Search for the cell housing the specified text and yield its [x, y] center coordinate. 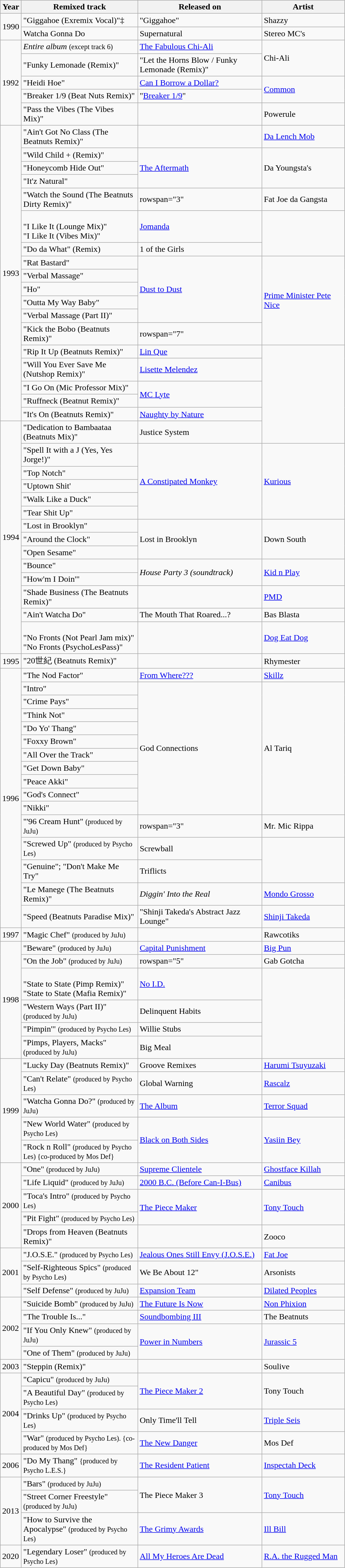
2020 [11, 1556]
"Peace Akki" [80, 781]
The Piece Maker 3 [200, 1495]
"Honeycomb Hide Out" [80, 168]
Kid n Play [303, 572]
"Ain't Got No Class (The Beatnuts Remix)" [80, 137]
Diggin' Into the Real [200, 894]
"Screwed Up" (produced by Psycho Les) [80, 849]
Dog Eat Dog [303, 638]
The Album [200, 1106]
From Where??? [200, 675]
"Spell It with a J (Yes, Yes Jorge!)" [80, 455]
Triflicts [200, 871]
Big Pun [303, 948]
"Street Corner Freestyle" (produced by JuJu) [80, 1502]
Delinquent Habits [200, 1011]
1994 [11, 537]
Black on Both Sides [200, 1140]
Rascalz [303, 1083]
Ill Bill [303, 1529]
Lin Que [200, 352]
PMD [303, 597]
Da Lench Mob [303, 137]
2003 [11, 1366]
Shazzy [303, 20]
"Uptown Shit' [80, 486]
Yasiin Bey [303, 1140]
"Wild Child + (Remix)" [80, 154]
Global Warning [200, 1083]
We Be About 12" [200, 1272]
Shinji Takeda [303, 917]
"Shinji Takeda's Abstract Jazz Lounge" [200, 917]
"All Over the Track" [80, 755]
"One of Them" (produced by JuJu) [80, 1353]
"Self-Righteous Spics" (produced by Psycho Les) [80, 1272]
"Bars" (produced by JuJu) [80, 1484]
Skillz [303, 675]
"Watcha Gonna Do?" (produced by JuJu) [80, 1106]
Mos Def [303, 1443]
Willie Stubs [200, 1029]
2013 [11, 1511]
Groove Remixes [200, 1065]
"I Like It (Lounge Mix)" "I Like It (Vibes Mix)" [80, 227]
The Resident Patient [200, 1465]
Rhymester [303, 661]
"Pass the Vibes (The Vibes Mix)" [80, 114]
Jurassic 5 [303, 1341]
Released on [200, 7]
"Open Sesame" [80, 552]
1 of the Girls [200, 249]
Kurious [303, 481]
"Breaker 1/9" [200, 96]
Inspectah Deck [303, 1465]
"Nikki" [80, 808]
The Piece Maker [200, 1207]
Terror Squad [303, 1106]
"Ruffneck (Beatnut Remix)" [80, 401]
"No Fronts (Not Pearl Jam mix)" "No Fronts (PsychoLesPass)" [80, 638]
"The Trouble Is..." [80, 1317]
The New Danger [200, 1443]
Can I Borrow a Dollar? [200, 83]
R.A. the Rugged Man [303, 1556]
Zooco [303, 1237]
"Giggahoe" [200, 20]
"Ho" [80, 289]
Common [303, 89]
Power in Numbers [200, 1341]
1992 [11, 83]
"Legendary Loser" (produced by Psycho Les) [80, 1556]
Arsonists [303, 1272]
Down South [303, 539]
Dilated Peoples [303, 1290]
1995 [11, 661]
Artist [303, 7]
2000 [11, 1205]
Lost in Brooklyn [200, 539]
Fat Joe [303, 1254]
"Get Down Baby" [80, 768]
"Around the Clock" [80, 539]
Powerule [303, 114]
"Pimpin'" (produced by Psycho Les) [80, 1029]
1998 [11, 1000]
"Rock n Roll" (produced by Psycho Les) {co-produced by Mos Def} [80, 1151]
Ghostface Killah [303, 1169]
"Do My Thang" {produced by Psycho L.E.S.} [80, 1465]
"Do da What" (Remix) [80, 249]
Jealous Ones Still Envy (J.O.S.E.) [200, 1254]
"Walk Like a Duck" [80, 499]
"J.O.S.E." (produced by Psycho Les) [80, 1254]
Jomanda [200, 227]
"Tear Shit Up" [80, 513]
"The Nod Factor" [80, 675]
"Magic Chef" (produced by JuJu) [80, 935]
"New World Water" (produced by Psycho Les) [80, 1129]
"Think Not" [80, 715]
"God's Connect" [80, 794]
"One" (produced by JuJu) [80, 1169]
"Bounce" [80, 566]
2000 B.C. (Before Can-I-Bus) [200, 1183]
No I.D. [200, 984]
2006 [11, 1465]
Rawcotiks [303, 935]
Screwball [200, 849]
Dust to Dust [200, 289]
"Heidi Hoe" [80, 83]
"Lost in Brooklyn" [80, 526]
Remixed track [80, 7]
Chi-Ali [303, 58]
"State to State (Pimp Remix)" "State to State (Mafia Remix)" [80, 984]
Year [11, 7]
"Can't Relate" (produced by Psycho Les) [80, 1083]
Soulive [303, 1366]
2004 [11, 1413]
Justice System [200, 432]
"Will You Ever Save Me (Nutshop Remix)" [80, 370]
"Suicide Bomb" (produced by JuJu) [80, 1304]
"Genuine"; "Don't Make Me Try" [80, 871]
"Crime Pays" [80, 702]
God Connections [200, 748]
1990 [11, 27]
"Verbal Massage (Part II)" [80, 316]
"Kick the Bobo (Beatnuts Remix)" [80, 333]
2002 [11, 1328]
Supernatural [200, 33]
"Drops from Heaven (Beatnuts Remix)" [80, 1237]
"Toca's Intro" (produced by Psycho Les) [80, 1200]
"Verbal Massage" [80, 276]
The Piece Maker 2 [200, 1391]
"Lucky Day (Beatnuts Remix)" [80, 1065]
Triple Seis [303, 1420]
Naughty by Nature [200, 414]
rowspan="5" [200, 961]
The Mouth That Roared...? [200, 615]
"Do Yo' Thang" [80, 728]
"Giggahoe (Exremix Vocal)"‡ [80, 20]
"Funky Lemonade (Remix)" [80, 65]
The Aftermath [200, 168]
Gab Gotcha [303, 961]
"Dedication to Bambaataa (Beatnuts Mix)" [80, 432]
"Life Liquid" (produced by JuJu) [80, 1183]
"Steppin (Remix)" [80, 1366]
1993 [11, 273]
"How'm I Doin'" [80, 579]
Al Tariq [303, 748]
"Rip It Up (Beatnuts Remix)" [80, 352]
"Shade Business (The Beatnuts Remix)" [80, 597]
"Pimps, Players, Macks" (produced by JuJu) [80, 1047]
The Beatnuts [303, 1317]
"Drinks Up" (produced by Psycho Les) [80, 1420]
"If You Only Knew" (produced by JuJu) [80, 1335]
All My Heroes Are Dead [200, 1556]
"Le Manege (The Beatnuts Remix)" [80, 894]
"A Beautiful Day" (produced by Psycho Les) [80, 1397]
Entire album (except track 6) [80, 47]
"Self Defense" (produced by JuJu) [80, 1290]
Big Meal [200, 1047]
The Grimy Awards [200, 1529]
Expansion Team [200, 1290]
"Beware" (produced by JuJu) [80, 948]
"Breaker 1/9 (Beat Nuts Remix)" [80, 96]
MC Lyte [200, 394]
The Fabulous Chi-Ali [200, 47]
"Let the Horns Blow / Funky Lemonade (Remix)" [200, 65]
A Constipated Monkey [200, 481]
"Western Ways (Part II)" (produced by JuJu) [80, 1011]
Canibus [303, 1183]
Mondo Grosso [303, 894]
Supreme Clientele [200, 1169]
"On the Job" (produced by JuJu) [80, 961]
"I Go On (Mic Professor Mix)" [80, 387]
Capital Punishment [200, 948]
Prime Minister Pete Nice [303, 301]
"Top Notch" [80, 473]
"Watch the Sound (The Beatnuts Dirty Remix)" [80, 199]
1997 [11, 935]
Lisette Melendez [200, 370]
"20世紀 (Beatnuts Remix)" [80, 661]
1999 [11, 1110]
"Rat Bastard" [80, 263]
Stereo MC's [303, 33]
Bas Blasta [303, 615]
"How to Survive the Apocalypse" (produced by Psycho Les) [80, 1529]
Da Youngsta's [303, 168]
Only Time'll Tell [200, 1420]
Mr. Mic Rippa [303, 826]
"'96 Cream Hunt" (produced by JuJu) [80, 826]
"Speed (Beatnuts Paradise Mix)" [80, 917]
The Future Is Now [200, 1304]
rowspan="7" [200, 333]
Watcha Gonna Do [80, 33]
"Capicu" (produced by JuJu) [80, 1379]
"It'z Natural" [80, 181]
"Foxxy Brown" [80, 741]
"It's On (Beatnuts Remix)" [80, 414]
2001 [11, 1272]
House Party 3 (soundtrack) [200, 572]
Non Phixion [303, 1304]
"Intro" [80, 688]
"Outta My Way Baby" [80, 302]
"Ain't Watcha Do" [80, 615]
"War" (produced by Psycho Les). {co-produced by Mos Def} [80, 1443]
"Pit Fight" (produced by Psycho Les) [80, 1219]
1996 [11, 798]
Soundbombing III [200, 1317]
Harumi Tsuyuzaki [303, 1065]
Fat Joe da Gangsta [303, 199]
